Determine the (X, Y) coordinate at the center of the cell enclosing the given text.  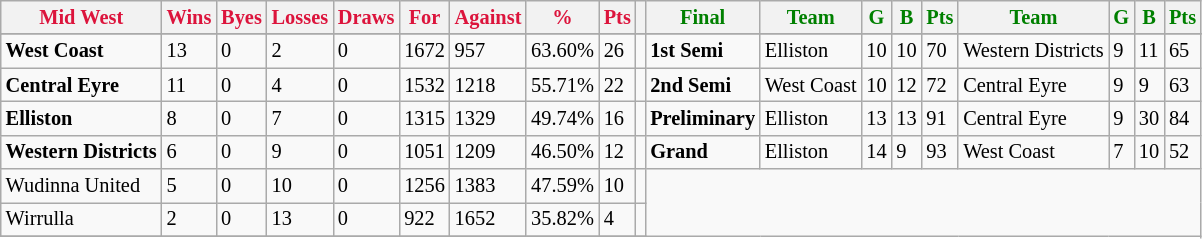
Grand (702, 152)
Byes (241, 17)
For (424, 17)
1st Semi (702, 51)
Mid West (82, 17)
1315 (424, 118)
63 (1182, 85)
Preliminary (702, 118)
% (562, 17)
Draws (366, 17)
957 (488, 51)
Wudinna United (82, 186)
5 (190, 186)
72 (940, 85)
26 (618, 51)
46.50% (562, 152)
922 (424, 219)
1532 (424, 85)
Losses (300, 17)
1652 (488, 219)
1256 (424, 186)
63.60% (562, 51)
55.71% (562, 85)
93 (940, 152)
6 (190, 152)
30 (1149, 118)
1209 (488, 152)
Wins (190, 17)
2nd Semi (702, 85)
49.74% (562, 118)
65 (1182, 51)
70 (940, 51)
47.59% (562, 186)
Against (488, 17)
52 (1182, 152)
1672 (424, 51)
Wirrulla (82, 219)
35.82% (562, 219)
22 (618, 85)
16 (618, 118)
91 (940, 118)
1329 (488, 118)
14 (876, 152)
1383 (488, 186)
Final (702, 17)
84 (1182, 118)
8 (190, 118)
1051 (424, 152)
1218 (488, 85)
